Locate the cell with the specified text and output its (X, Y) center coordinate. 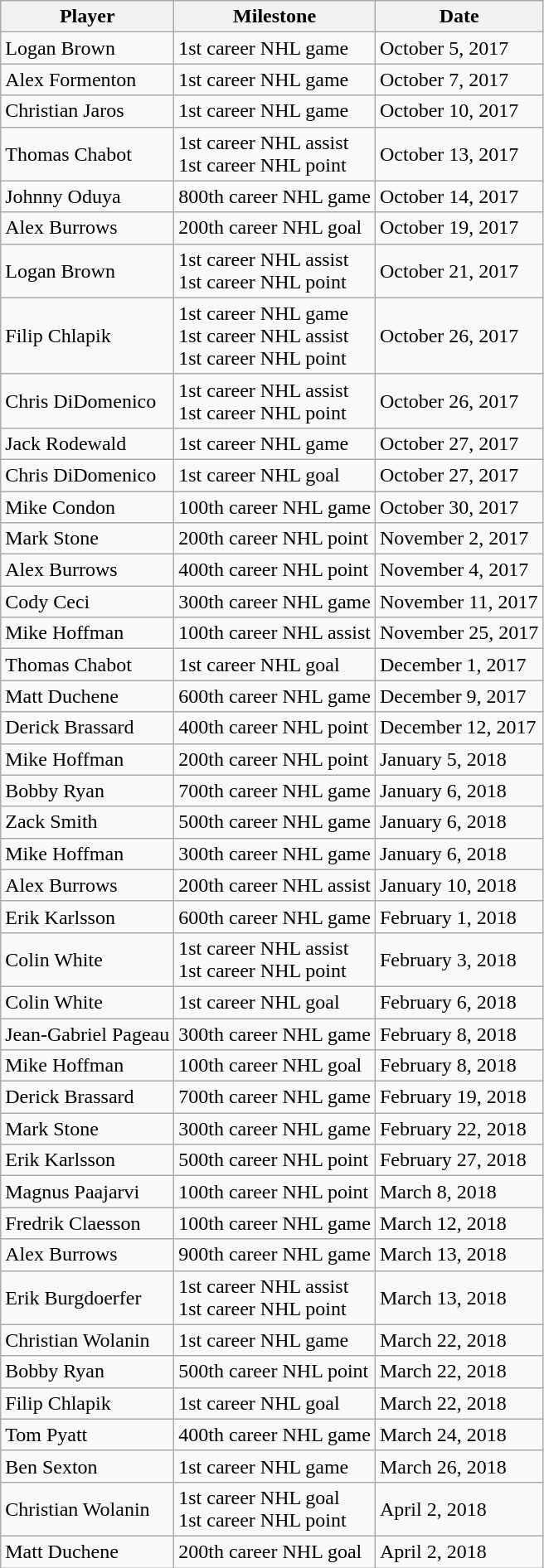
November 4, 2017 (459, 570)
200th career NHL assist (275, 885)
October 19, 2017 (459, 228)
November 11, 2017 (459, 602)
January 5, 2018 (459, 759)
November 25, 2017 (459, 633)
Magnus Paajarvi (88, 1192)
1st career NHL goal1st career NHL point (275, 1508)
March 26, 2018 (459, 1466)
Erik Burgdoerfer (88, 1298)
October 7, 2017 (459, 80)
Christian Jaros (88, 111)
Cody Ceci (88, 602)
October 21, 2017 (459, 270)
100th career NHL goal (275, 1066)
October 13, 2017 (459, 154)
Ben Sexton (88, 1466)
October 10, 2017 (459, 111)
1st career NHL game1st career NHL assist1st career NHL point (275, 336)
October 14, 2017 (459, 196)
Jean-Gabriel Pageau (88, 1033)
500th career NHL game (275, 822)
February 19, 2018 (459, 1097)
Jack Rodewald (88, 443)
December 1, 2017 (459, 665)
November 2, 2017 (459, 539)
Player (88, 17)
Johnny Oduya (88, 196)
Zack Smith (88, 822)
Alex Formenton (88, 80)
March 24, 2018 (459, 1435)
February 22, 2018 (459, 1129)
March 8, 2018 (459, 1192)
Mike Condon (88, 506)
400th career NHL game (275, 1435)
October 30, 2017 (459, 506)
March 12, 2018 (459, 1223)
February 3, 2018 (459, 960)
800th career NHL game (275, 196)
February 27, 2018 (459, 1160)
900th career NHL game (275, 1255)
February 1, 2018 (459, 917)
October 5, 2017 (459, 48)
Date (459, 17)
Fredrik Claesson (88, 1223)
December 9, 2017 (459, 696)
100th career NHL assist (275, 633)
February 6, 2018 (459, 1002)
100th career NHL point (275, 1192)
December 12, 2017 (459, 728)
Milestone (275, 17)
January 10, 2018 (459, 885)
Tom Pyatt (88, 1435)
